Provide the (x, y) coordinate of the cell's center where the given text is located.  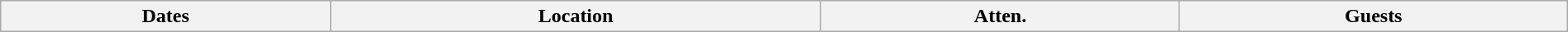
Atten. (1001, 16)
Guests (1373, 16)
Location (576, 16)
Dates (165, 16)
